Output the (x, y) coordinate of the center of the cell containing the given text.  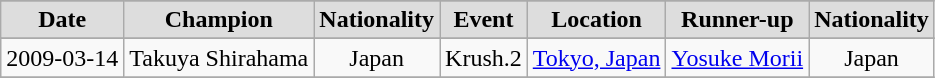
Date (62, 20)
Runner-up (738, 20)
Yosuke Morii (738, 58)
Takuya Shirahama (219, 58)
Location (596, 20)
Krush.2 (484, 58)
Tokyo, Japan (596, 58)
Event (484, 20)
Champion (219, 20)
2009-03-14 (62, 58)
